Detect which cell encompasses the target text, then output its (X, Y) center coordinate. 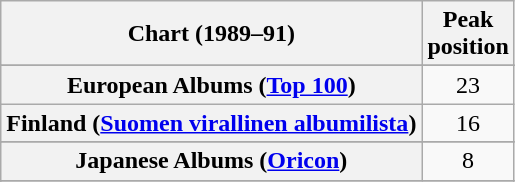
Finland (Suomen virallinen albumilista) (212, 123)
European Albums (Top 100) (212, 85)
8 (468, 161)
16 (468, 123)
Japanese Albums (Oricon) (212, 161)
Peakposition (468, 34)
23 (468, 85)
Chart (1989–91) (212, 34)
